Extract the (x, y) coordinate from the center of the cell holding the provided text.  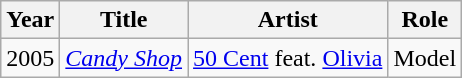
Year (30, 20)
Role (425, 20)
Artist (288, 20)
50 Cent feat. Olivia (288, 58)
Title (124, 20)
2005 (30, 58)
Candy Shop (124, 58)
Model (425, 58)
